Determine the (X, Y) coordinate at the center of the cell enclosing the given text.  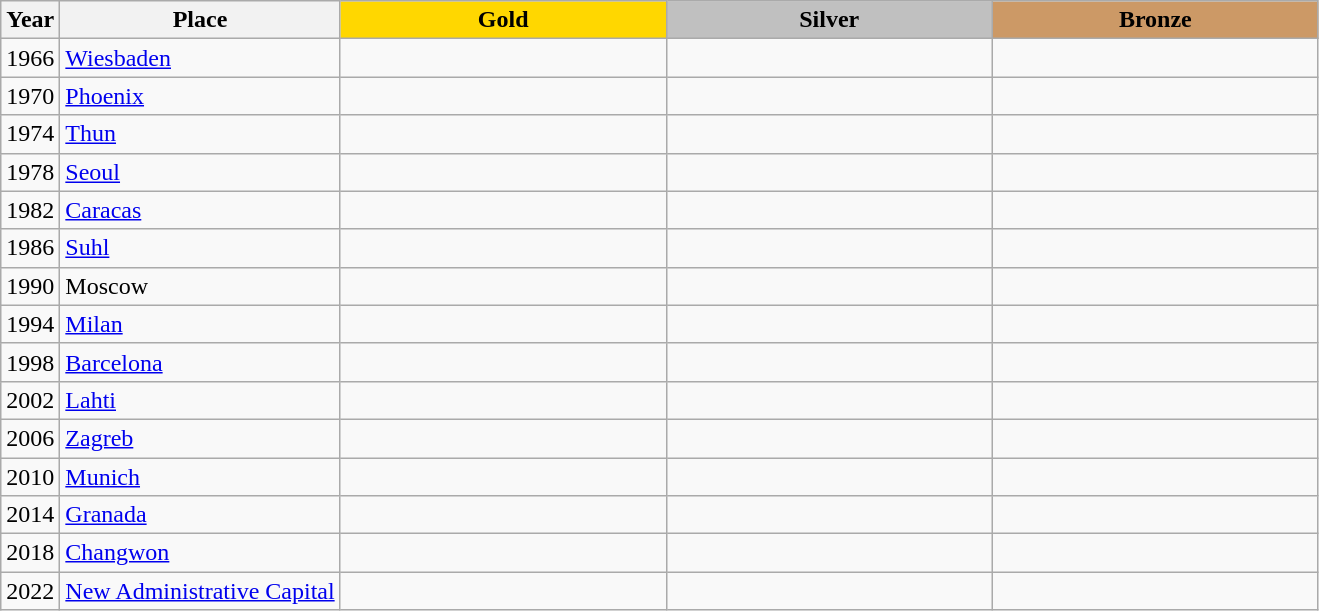
Granada (200, 515)
1986 (30, 248)
Zagreb (200, 438)
1970 (30, 96)
1974 (30, 134)
Munich (200, 477)
2018 (30, 553)
2010 (30, 477)
1978 (30, 172)
1998 (30, 362)
Thun (200, 134)
1982 (30, 210)
2002 (30, 400)
Place (200, 20)
Barcelona (200, 362)
Year (30, 20)
Lahti (200, 400)
New Administrative Capital (200, 591)
Suhl (200, 248)
Wiesbaden (200, 58)
1994 (30, 324)
Seoul (200, 172)
Caracas (200, 210)
1990 (30, 286)
Phoenix (200, 96)
Bronze (1155, 20)
Moscow (200, 286)
Silver (829, 20)
1966 (30, 58)
2006 (30, 438)
2022 (30, 591)
2014 (30, 515)
Gold (503, 20)
Milan (200, 324)
Changwon (200, 553)
